For the text-containing cell, return its midpoint in (x, y) coordinate format. 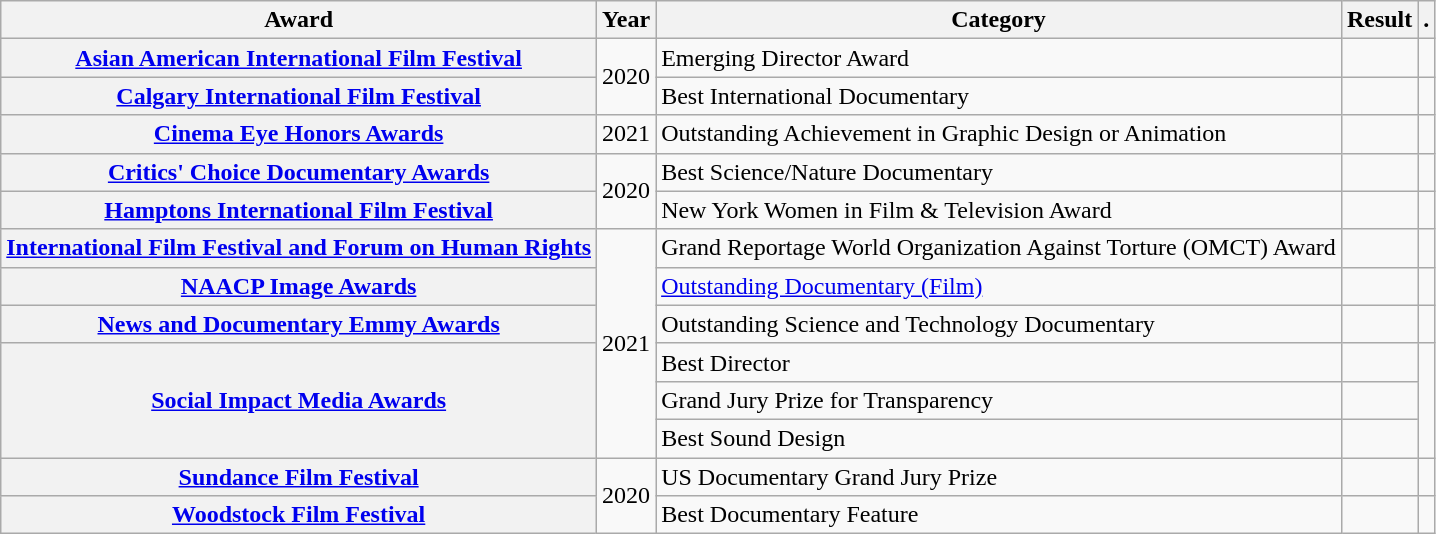
Woodstock Film Festival (299, 515)
Grand Jury Prize for Transparency (999, 400)
News and Documentary Emmy Awards (299, 324)
Outstanding Achievement in Graphic Design or Animation (999, 134)
Grand Reportage World Organization Against Torture (OMCT) Award (999, 248)
Outstanding Documentary (Film) (999, 286)
Best Sound Design (999, 438)
Cinema Eye Honors Awards (299, 134)
Asian American International Film Festival (299, 58)
Social Impact Media Awards (299, 400)
US Documentary Grand Jury Prize (999, 477)
Best Science/Nature Documentary (999, 172)
Award (299, 20)
Best Documentary Feature (999, 515)
International Film Festival and Forum on Human Rights (299, 248)
Calgary International Film Festival (299, 96)
Outstanding Science and Technology Documentary (999, 324)
. (1426, 20)
Result (1379, 20)
Sundance Film Festival (299, 477)
Hamptons International Film Festival (299, 210)
Critics' Choice Documentary Awards (299, 172)
Category (999, 20)
Best International Documentary (999, 96)
NAACP Image Awards (299, 286)
Best Director (999, 362)
New York Women in Film & Television Award (999, 210)
Year (626, 20)
Emerging Director Award (999, 58)
